Detect which cell encompasses the target text, then output its [X, Y] center coordinate. 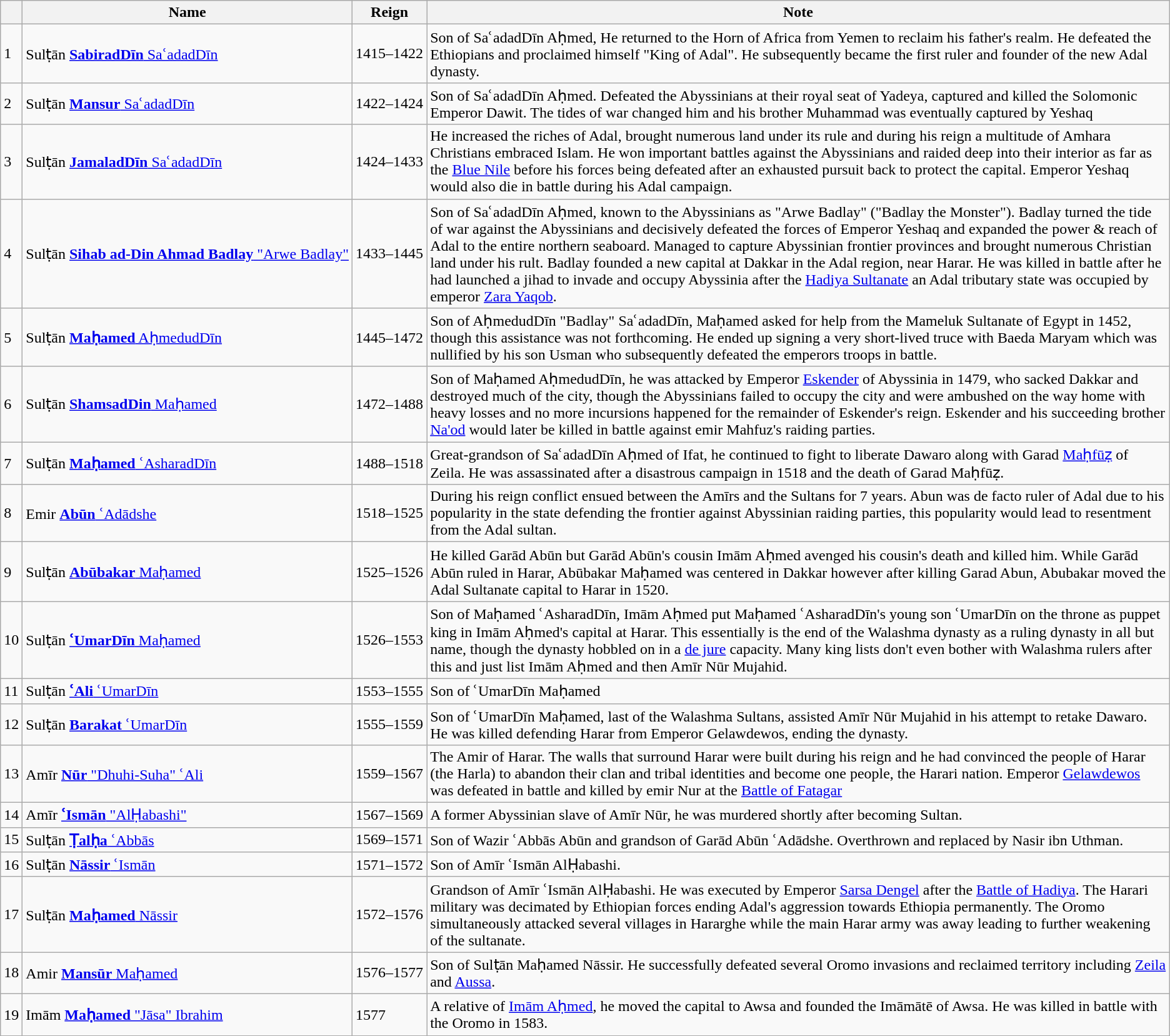
1488–1518 [390, 463]
19 [11, 1014]
6 [11, 404]
1571–1572 [390, 865]
1424–1433 [390, 161]
Sulṭān Mansur SaʿadadDīn [187, 104]
1422–1424 [390, 104]
Sulṭān Maḥamed AḥmedudDīn [187, 338]
3 [11, 161]
7 [11, 463]
12 [11, 724]
13 [11, 774]
17 [11, 914]
1572–1576 [390, 914]
Sulṭān SabiradDīn SaʿadadDīn [187, 54]
10 [11, 640]
15 [11, 840]
Sulṭān ʿUmarDīn Maḥamed [187, 640]
1518–1525 [390, 513]
1577 [390, 1014]
Sulṭān Ṭalḥa ʿAbbās [187, 840]
Emir Abūn ʿAdādshe [187, 513]
2 [11, 104]
Amīr ʿIsmān "AlḤabashi" [187, 815]
A relative of Imām Aḥmed, he moved the capital to Awsa and founded the Imāmātē of Awsa. He was killed in battle with the Oromo in 1583. [799, 1014]
4 [11, 254]
Sulṭān ʿAli ʿUmarDīn [187, 691]
Name [187, 13]
5 [11, 338]
1553–1555 [390, 691]
1526–1553 [390, 640]
Sulṭān Sihab ad-Din Ahmad Badlay "Arwe Badlay" [187, 254]
1445–1472 [390, 338]
Son of Amīr ʿIsmān AlḤabashi. [799, 865]
1576–1577 [390, 973]
9 [11, 571]
1525–1526 [390, 571]
18 [11, 973]
11 [11, 691]
1555–1559 [390, 724]
Sulṭān Abūbakar Maḥamed [187, 571]
1559–1567 [390, 774]
Amīr Nūr "Dhuhi-Suha" ʿAli [187, 774]
Reign [390, 13]
1569–1571 [390, 840]
Son of ʿUmarDīn Maḥamed [799, 691]
Imām Maḥamed "Jāsa" Ibrahim [187, 1014]
1472–1488 [390, 404]
Sulṭān Maḥamed Nāssir [187, 914]
Sulṭān ShamsadDin Maḥamed [187, 404]
Sulṭān JamaladDīn SaʿadadDīn [187, 161]
1415–1422 [390, 54]
1567–1569 [390, 815]
Sulṭān Barakat ʿUmarDīn [187, 724]
Sulṭān Maḥamed ʿAsharadDīn [187, 463]
8 [11, 513]
Note [799, 13]
Sulṭān Nāssir ʿIsmān [187, 865]
A former Abyssinian slave of Amīr Nūr, he was murdered shortly after becoming Sultan. [799, 815]
16 [11, 865]
Son of Sulṭān Maḥamed Nāssir. He successfully defeated several Oromo invasions and reclaimed territory including Zeila and Aussa. [799, 973]
1433–1445 [390, 254]
Son of Wazir ʿAbbās Abūn and grandson of Garād Abūn ʿAdādshe. Overthrown and replaced by Nasir ibn Uthman. [799, 840]
Amir Mansūr Maḥamed [187, 973]
1 [11, 54]
14 [11, 815]
